Locate the cell with the specified text and output its (X, Y) center coordinate. 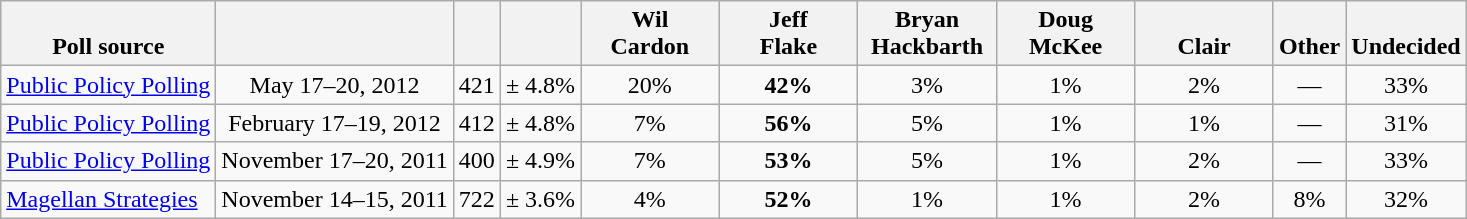
31% (1406, 123)
WilCardon (650, 34)
May 17–20, 2012 (334, 85)
53% (788, 161)
BryanHackbarth (928, 34)
± 3.6% (540, 199)
412 (476, 123)
52% (788, 199)
DougMcKee (1066, 34)
Magellan Strategies (108, 199)
421 (476, 85)
4% (650, 199)
Poll source (108, 34)
8% (1309, 199)
722 (476, 199)
20% (650, 85)
JeffFlake (788, 34)
3% (928, 85)
November 14–15, 2011 (334, 199)
56% (788, 123)
Undecided (1406, 34)
Other (1309, 34)
400 (476, 161)
November 17–20, 2011 (334, 161)
32% (1406, 199)
Clair (1204, 34)
± 4.9% (540, 161)
February 17–19, 2012 (334, 123)
42% (788, 85)
